Determine the [X, Y] coordinate at the center of the cell enclosing the given text.  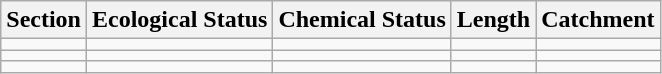
Ecological Status [179, 20]
Length [493, 20]
Section [44, 20]
Chemical Status [362, 20]
Catchment [598, 20]
